Return (x, y) of the center of cell containing provided text 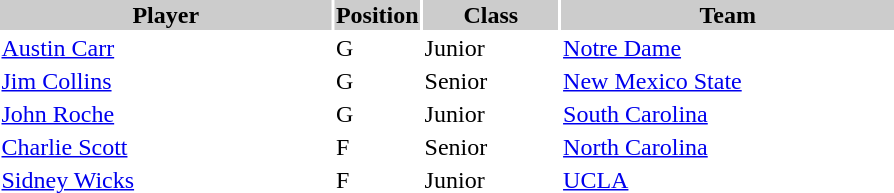
John Roche (166, 114)
Team (728, 15)
North Carolina (728, 147)
Jim Collins (166, 81)
F (377, 147)
South Carolina (728, 114)
New Mexico State (728, 81)
Notre Dame (728, 48)
Position (377, 15)
Player (166, 15)
Austin Carr (166, 48)
Charlie Scott (166, 147)
Class (490, 15)
